Search for the cell housing the specified text and yield its (x, y) center coordinate. 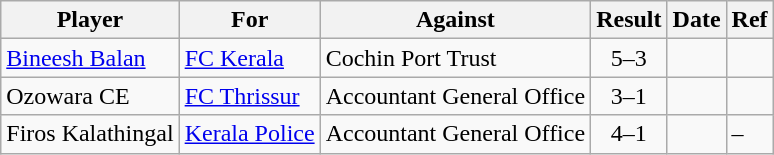
Kerala Police (250, 134)
Player (90, 20)
Ozowara CE (90, 96)
Cochin Port Trust (455, 58)
FC Kerala (250, 58)
3–1 (629, 96)
4–1 (629, 134)
5–3 (629, 58)
– (750, 134)
Result (629, 20)
For (250, 20)
Against (455, 20)
Ref (750, 20)
Firos Kalathingal (90, 134)
Date (696, 20)
FC Thrissur (250, 96)
Bineesh Balan (90, 58)
